From the cell containing the given text, extract its center point as [X, Y] coordinate. 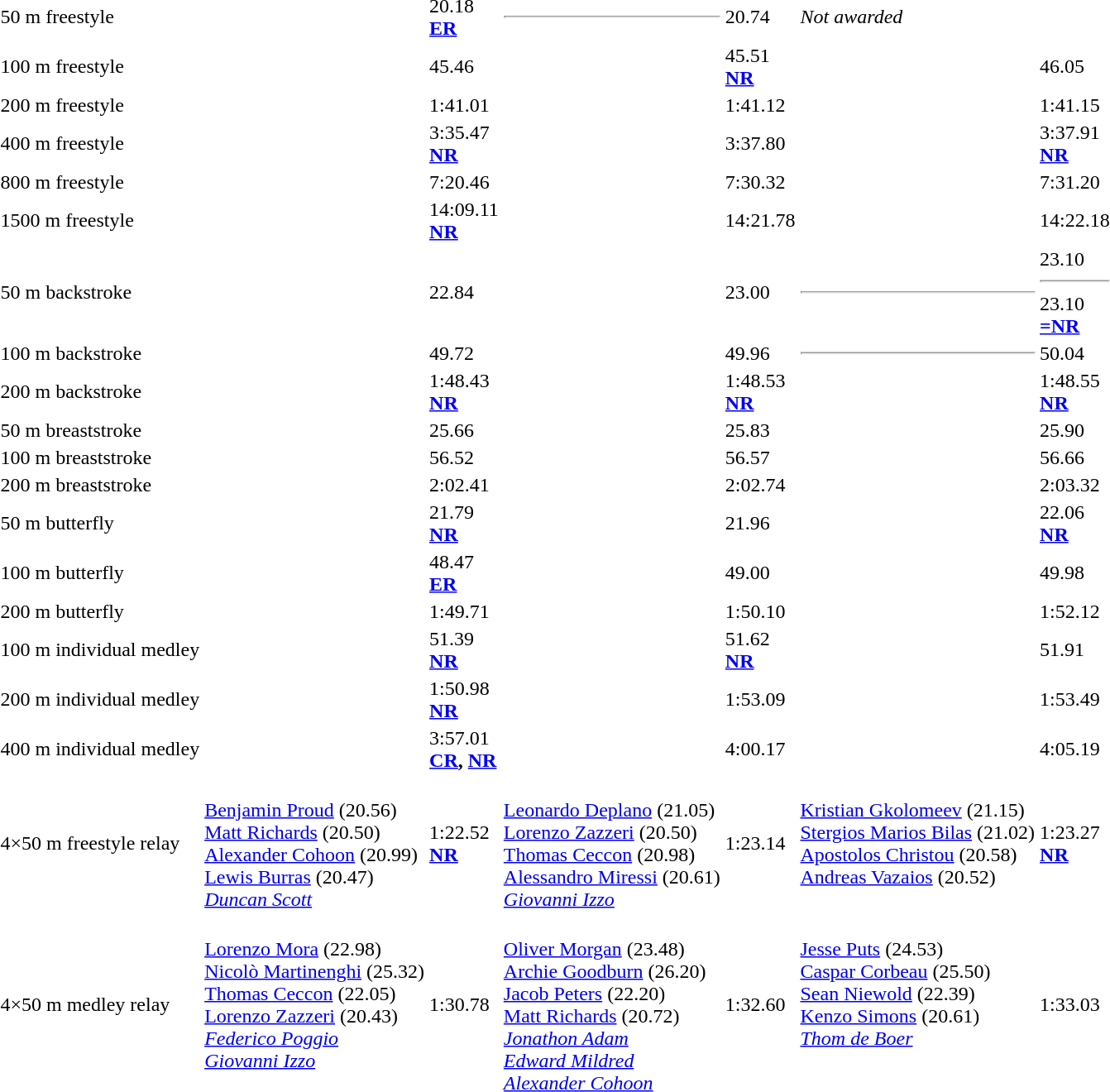
1:41.01 [465, 105]
7:20.46 [465, 182]
51.39NR [465, 650]
49.96 [760, 353]
1:48.53NR [760, 392]
4:00.17 [760, 750]
45.46 [465, 66]
21.79NR [465, 523]
1:23.14 [760, 844]
45.51NR [760, 66]
1:53.09 [760, 700]
Leonardo Deplano (21.05)Lorenzo Zazzeri (20.50)Thomas Ceccon (20.98)Alessandro Miressi (20.61)Giovanni Izzo [612, 844]
3:57.01CR, NR [465, 750]
48.47ER [465, 572]
49.72 [465, 353]
51.62NR [760, 650]
1:41.12 [760, 105]
1:22.52NR [465, 844]
1:48.43NR [465, 392]
3:37.80 [760, 144]
22.84 [465, 293]
56.52 [465, 457]
21.96 [760, 523]
56.57 [760, 457]
7:30.32 [760, 182]
49.00 [760, 572]
25.66 [465, 430]
1:50.10 [760, 611]
2:02.74 [760, 485]
14:21.78 [760, 220]
Benjamin Proud (20.56)Matt Richards (20.50)Alexander Cohoon (20.99)Lewis Burras (20.47)Duncan Scott [314, 844]
Kristian Gkolomeev (21.15)Stergios Marios Bilas (21.02)Apostolos Christou (20.58)Andreas Vazaios (20.52) [918, 844]
25.83 [760, 430]
1:50.98NR [465, 700]
1:49.71 [465, 611]
2:02.41 [465, 485]
23.00 [760, 293]
3:35.47NR [465, 144]
14:09.11NR [465, 220]
